Output the [X, Y] coordinate of the center of the cell containing the given text.  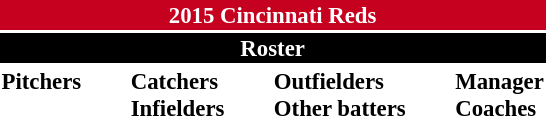
2015 Cincinnati Reds [272, 15]
Roster [272, 48]
